Locate the cell with the specified text and output its [X, Y] center coordinate. 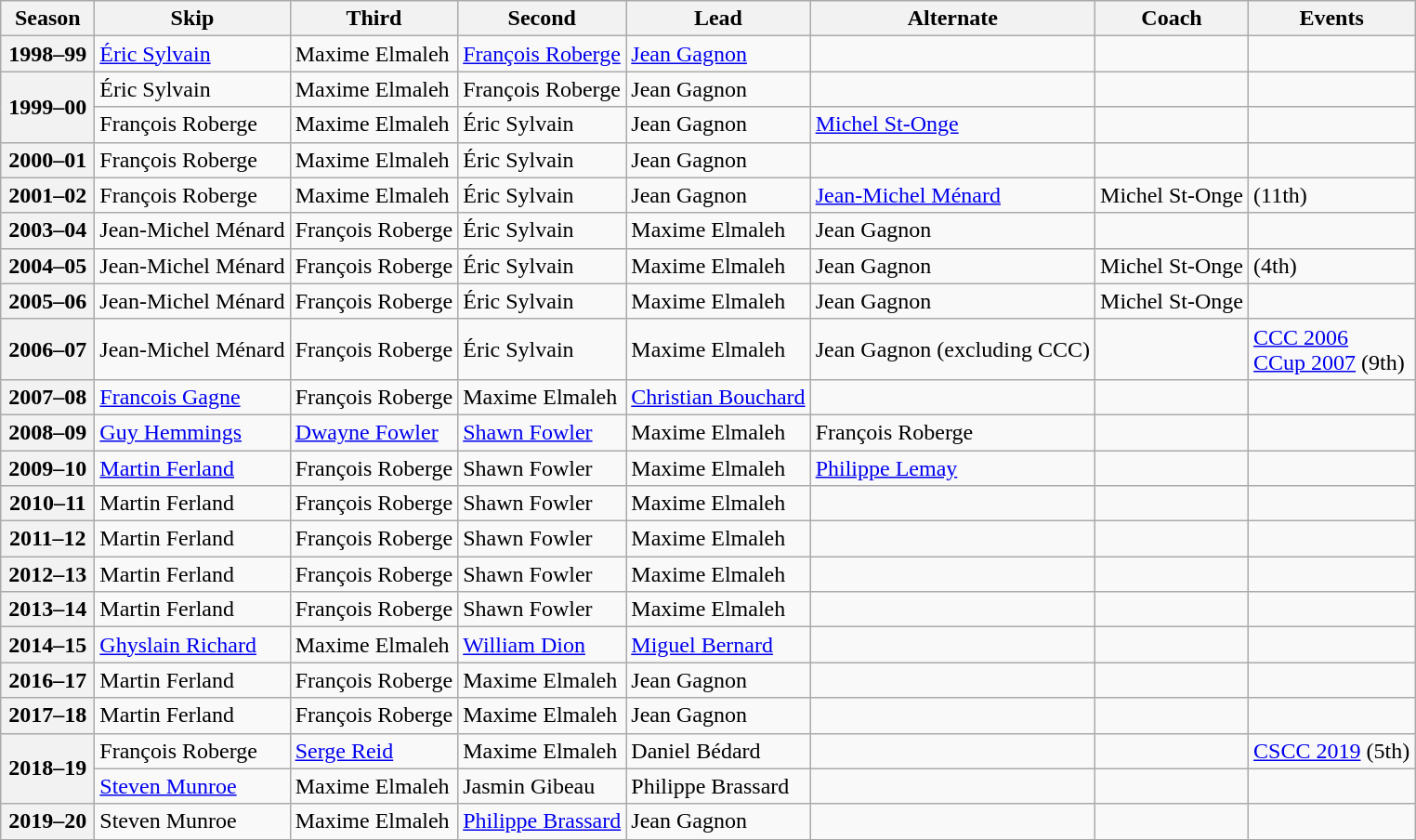
2010–11 [48, 504]
Lead [718, 19]
Serge Reid [374, 751]
Daniel Bédard [718, 751]
CSCC 2019 (5th) [1332, 751]
2005–06 [48, 301]
Christian Bouchard [718, 397]
2016–17 [48, 680]
Jean Gagnon (excluding CCC) [952, 349]
2018–19 [48, 768]
1998–99 [48, 54]
Skip [192, 19]
2003–04 [48, 230]
Events [1332, 19]
Third [374, 19]
2004–05 [48, 266]
2000–01 [48, 160]
2007–08 [48, 397]
Second [543, 19]
Alternate [952, 19]
(11th) [1332, 195]
2012–13 [48, 574]
1999–00 [48, 107]
2014–15 [48, 645]
Francois Gagne [192, 397]
2001–02 [48, 195]
Philippe Lemay [952, 467]
Dwayne Fowler [374, 432]
Coach [1173, 19]
2009–10 [48, 467]
2011–12 [48, 539]
Miguel Bernard [718, 645]
CCC 2006 CCup 2007 (9th) [1332, 349]
Guy Hemmings [192, 432]
2013–14 [48, 610]
Jasmin Gibeau [543, 786]
Season [48, 19]
Ghyslain Richard [192, 645]
2019–20 [48, 821]
2008–09 [48, 432]
2017–18 [48, 715]
(4th) [1332, 266]
William Dion [543, 645]
2006–07 [48, 349]
